Output the [X, Y] coordinate of the center of the cell containing the given text.  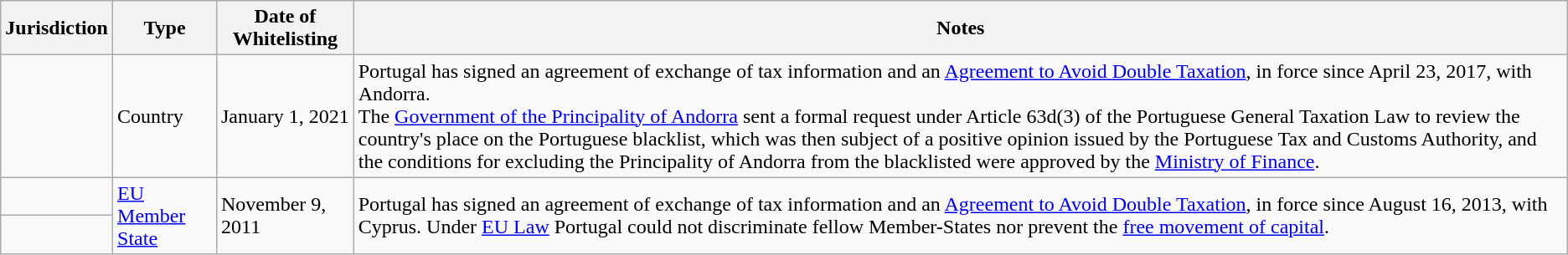
November 9, 2011 [285, 216]
EU Member State [165, 216]
Date of Whitelisting [285, 28]
Jurisdiction [57, 28]
Type [165, 28]
Country [165, 116]
January 1, 2021 [285, 116]
Notes [960, 28]
